Find where the given text appears and provide that cell's center as (x, y) coordinate. 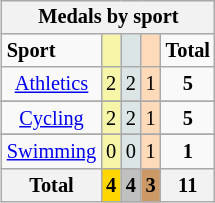
Medals by sport (108, 17)
Swimming (52, 152)
Sport (52, 51)
11 (188, 185)
3 (151, 185)
Athletics (52, 84)
Cycling (52, 118)
